Locate the cell with the specified text and output its (x, y) center coordinate. 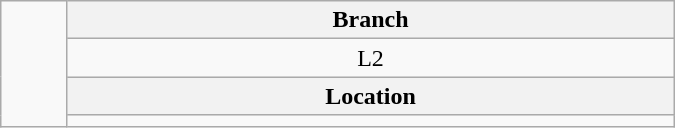
L2 (370, 58)
Location (370, 96)
Branch (370, 20)
